From the cell containing the given text, extract its center point as (X, Y) coordinate. 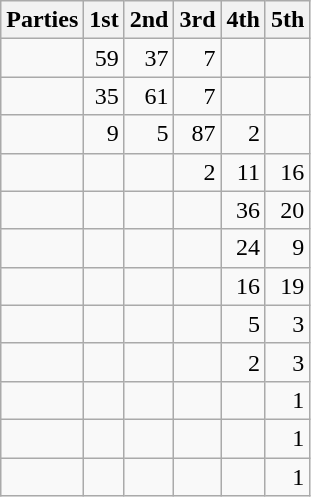
11 (243, 172)
3rd (198, 20)
36 (243, 210)
24 (243, 248)
5th (287, 20)
37 (149, 58)
87 (198, 134)
59 (104, 58)
61 (149, 96)
Parties (42, 20)
2nd (149, 20)
35 (104, 96)
20 (287, 210)
4th (243, 20)
1st (104, 20)
19 (287, 286)
